Pinpoint the cell where the given text exists, returning its (X, Y) midpoint coordinate. 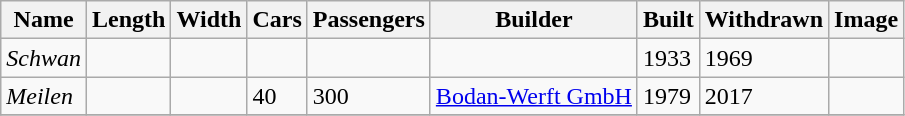
Built (668, 20)
300 (368, 96)
Cars (277, 20)
Schwan (44, 58)
2017 (764, 96)
Name (44, 20)
1969 (764, 58)
Image (866, 20)
1933 (668, 58)
Width (209, 20)
Meilen (44, 96)
40 (277, 96)
Passengers (368, 20)
Length (128, 20)
1979 (668, 96)
Bodan-Werft GmbH (534, 96)
Withdrawn (764, 20)
Builder (534, 20)
